Detect which cell encompasses the target text, then output its [x, y] center coordinate. 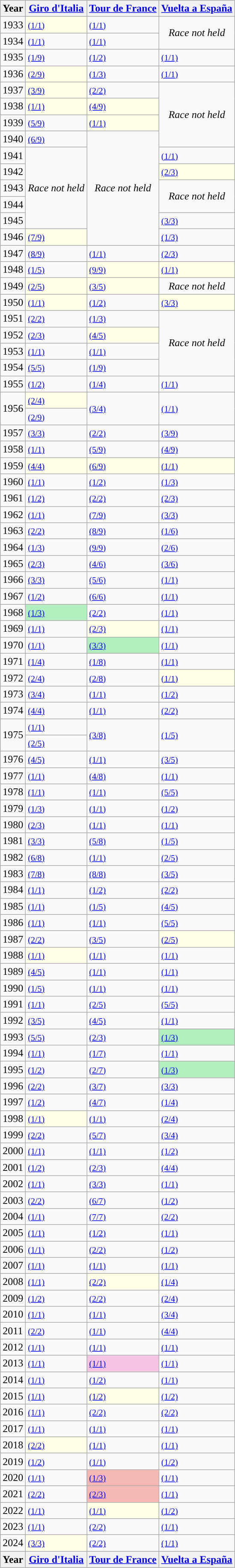
1999 [13, 1135]
2023 [13, 1527]
(4/6) [123, 564]
1970 [13, 645]
2001 [13, 1167]
2015 [13, 1396]
2004 [13, 1216]
1984 [13, 890]
1976 [13, 760]
1952 [13, 335]
(8/8) [123, 874]
1959 [13, 465]
2022 [13, 1510]
1982 [13, 857]
1996 [13, 1086]
1936 [13, 74]
(6/7) [123, 1200]
1956 [13, 408]
2011 [13, 1331]
1964 [13, 547]
(3/7) [123, 1086]
2005 [13, 1233]
1990 [13, 988]
1960 [13, 482]
1937 [13, 90]
1992 [13, 1021]
(5/6) [123, 580]
1938 [13, 106]
1983 [13, 874]
1998 [13, 1119]
2024 [13, 1543]
(6/8) [57, 857]
(5/8) [123, 841]
1933 [13, 25]
1939 [13, 123]
1997 [13, 1102]
1962 [13, 515]
1974 [13, 710]
(6/6) [123, 596]
1944 [13, 205]
1963 [13, 531]
1946 [13, 237]
1978 [13, 792]
(2/7) [123, 1070]
1948 [13, 270]
1988 [13, 955]
1961 [13, 498]
1979 [13, 808]
1940 [13, 139]
2016 [13, 1412]
(1/7) [123, 1053]
2019 [13, 1461]
1957 [13, 433]
(3/8) [123, 735]
1967 [13, 596]
1951 [13, 319]
1966 [13, 580]
2006 [13, 1249]
2007 [13, 1266]
2008 [13, 1282]
1947 [13, 253]
(7/8) [57, 874]
(4/8) [123, 776]
1949 [13, 286]
(2/8) [123, 678]
(4/7) [123, 1102]
(5/7) [123, 1135]
2013 [13, 1363]
1954 [13, 368]
(7/7) [123, 1216]
1941 [13, 155]
2012 [13, 1347]
(2/6) [197, 547]
1968 [13, 612]
1989 [13, 971]
2003 [13, 1200]
(1/8) [123, 661]
2009 [13, 1298]
1958 [13, 449]
1987 [13, 939]
1953 [13, 351]
1975 [13, 735]
2017 [13, 1429]
1977 [13, 776]
2014 [13, 1380]
1943 [13, 188]
1965 [13, 564]
1995 [13, 1070]
1972 [13, 678]
1945 [13, 221]
1991 [13, 1004]
2002 [13, 1184]
(3/6) [197, 564]
1985 [13, 906]
1969 [13, 629]
1971 [13, 661]
1980 [13, 825]
1981 [13, 841]
(1/6) [197, 531]
2018 [13, 1445]
1994 [13, 1053]
1993 [13, 1037]
1935 [13, 57]
1934 [13, 41]
1942 [13, 172]
2000 [13, 1151]
1950 [13, 302]
2010 [13, 1315]
1986 [13, 923]
1955 [13, 384]
2020 [13, 1478]
2021 [13, 1494]
1973 [13, 694]
